Pinpoint the cell where the given text exists, returning its (X, Y) midpoint coordinate. 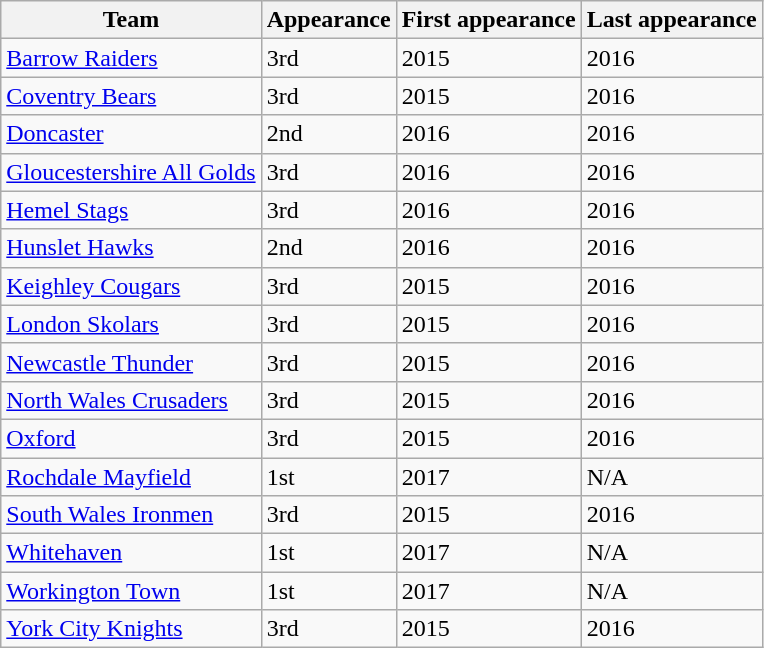
Doncaster (131, 134)
South Wales Ironmen (131, 515)
London Skolars (131, 324)
Rochdale Mayfield (131, 477)
Whitehaven (131, 553)
Last appearance (672, 20)
Hunslet Hawks (131, 248)
York City Knights (131, 629)
Oxford (131, 438)
Keighley Cougars (131, 286)
North Wales Crusaders (131, 400)
Newcastle Thunder (131, 362)
Workington Town (131, 591)
Coventry Bears (131, 96)
Appearance (328, 20)
First appearance (488, 20)
Team (131, 20)
Gloucestershire All Golds (131, 172)
Barrow Raiders (131, 58)
Hemel Stags (131, 210)
